Search for the cell housing the specified text and yield its [x, y] center coordinate. 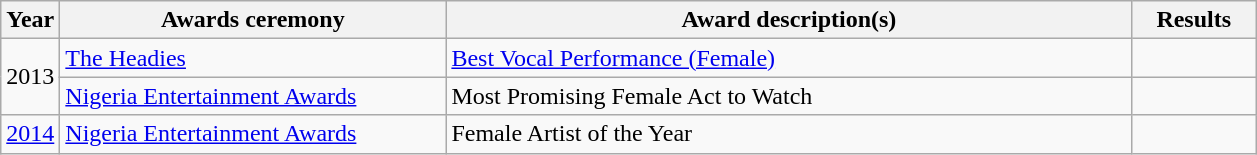
Year [30, 20]
2014 [30, 134]
Female Artist of the Year [789, 134]
Best Vocal Performance (Female) [789, 58]
The Headies [253, 58]
Awards ceremony [253, 20]
Award description(s) [789, 20]
2013 [30, 77]
Most Promising Female Act to Watch [789, 96]
Results [1194, 20]
